Scan for the cell matching the given text and deliver its (x, y) coordinate at center. 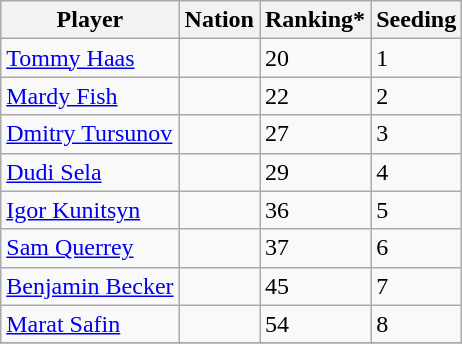
4 (416, 172)
36 (316, 210)
22 (316, 96)
7 (416, 286)
54 (316, 324)
5 (416, 210)
2 (416, 96)
Ranking* (316, 20)
45 (316, 286)
27 (316, 134)
20 (316, 58)
Sam Querrey (90, 248)
Nation (219, 20)
29 (316, 172)
Benjamin Becker (90, 286)
8 (416, 324)
6 (416, 248)
Marat Safin (90, 324)
Seeding (416, 20)
1 (416, 58)
Mardy Fish (90, 96)
Igor Kunitsyn (90, 210)
Tommy Haas (90, 58)
Player (90, 20)
37 (316, 248)
Dmitry Tursunov (90, 134)
Dudi Sela (90, 172)
3 (416, 134)
